Detect which cell encompasses the target text, then output its [X, Y] center coordinate. 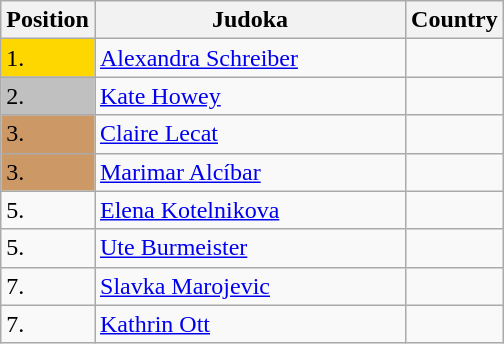
2. [48, 96]
Alexandra Schreiber [250, 58]
Elena Kotelnikova [250, 210]
Slavka Marojevic [250, 286]
Country [455, 20]
Kathrin Ott [250, 324]
Ute Burmeister [250, 248]
Marimar Alcíbar [250, 172]
Judoka [250, 20]
1. [48, 58]
Position [48, 20]
Claire Lecat [250, 134]
Kate Howey [250, 96]
